Locate the cell with the specified text and output its (x, y) center coordinate. 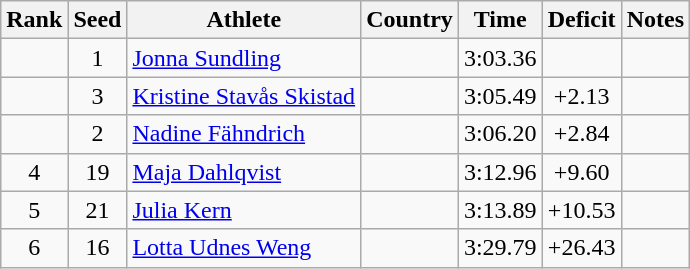
3 (98, 96)
Country (410, 20)
Kristine Stavås Skistad (244, 96)
6 (34, 248)
Seed (98, 20)
Julia Kern (244, 210)
Lotta Udnes Weng (244, 248)
+2.13 (582, 96)
3:29.79 (500, 248)
+10.53 (582, 210)
Nadine Fähndrich (244, 134)
19 (98, 172)
3:13.89 (500, 210)
Deficit (582, 20)
+26.43 (582, 248)
5 (34, 210)
3:06.20 (500, 134)
3:05.49 (500, 96)
Notes (655, 20)
1 (98, 58)
+2.84 (582, 134)
4 (34, 172)
Athlete (244, 20)
16 (98, 248)
3:12.96 (500, 172)
Maja Dahlqvist (244, 172)
Rank (34, 20)
21 (98, 210)
3:03.36 (500, 58)
+9.60 (582, 172)
Jonna Sundling (244, 58)
2 (98, 134)
Time (500, 20)
